Output the (x, y) coordinate of the center of the cell containing the given text.  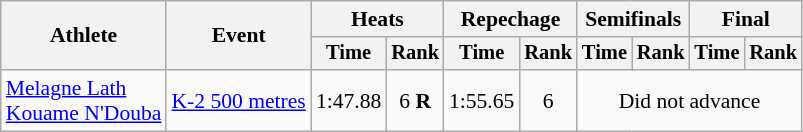
Semifinals (633, 19)
Did not advance (690, 100)
K-2 500 metres (238, 100)
1:55.65 (482, 100)
Melagne LathKouame N'Douba (84, 100)
1:47.88 (348, 100)
Heats (378, 19)
Repechage (510, 19)
6 (548, 100)
6 R (415, 100)
Event (238, 36)
Athlete (84, 36)
Final (746, 19)
